Return (x, y) of the center of cell containing provided text 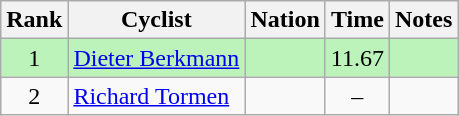
Cyclist (156, 20)
2 (34, 96)
1 (34, 58)
Dieter Berkmann (156, 58)
Notes (423, 20)
Rank (34, 20)
Richard Tormen (156, 96)
11.67 (357, 58)
Nation (285, 20)
Time (357, 20)
– (357, 96)
